Scan for the cell matching the given text and deliver its [X, Y] coordinate at center. 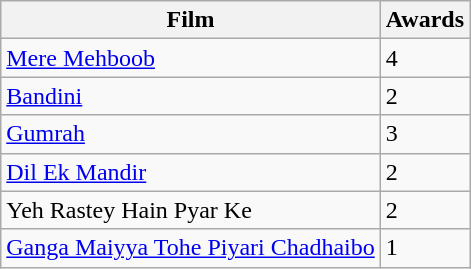
Ganga Maiyya Tohe Piyari Chadhaibo [191, 248]
Awards [424, 20]
3 [424, 134]
Yeh Rastey Hain Pyar Ke [191, 210]
Gumrah [191, 134]
Mere Mehboob [191, 58]
Film [191, 20]
1 [424, 248]
Dil Ek Mandir [191, 172]
Bandini [191, 96]
4 [424, 58]
